Locate the cell with the specified text and output its (x, y) center coordinate. 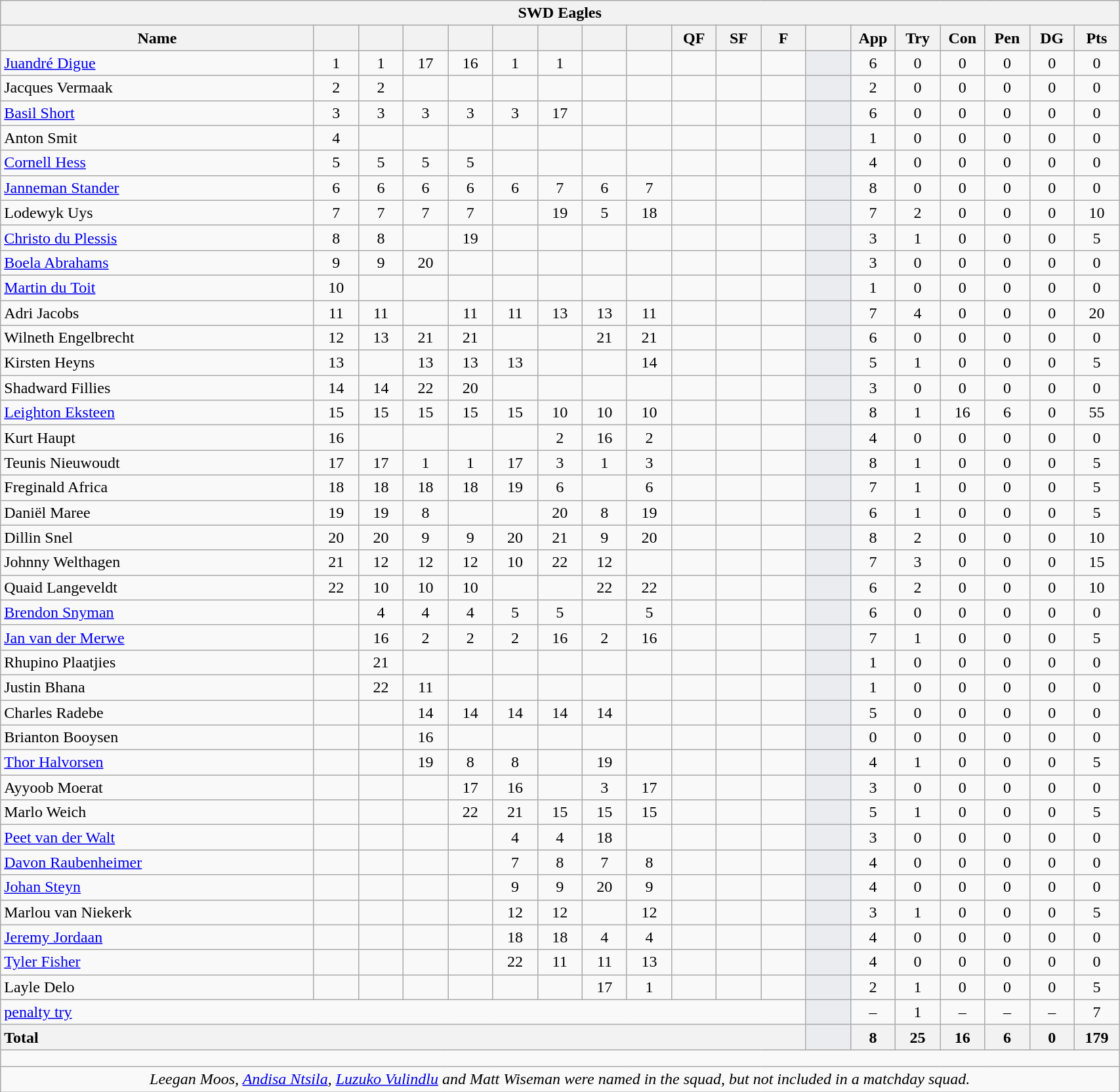
Davon Raubenheimer (157, 862)
Leegan Moos, Andisa Ntsila, Luzuko Vulindlu and Matt Wiseman were named in the squad, but not included in a matchday squad. (560, 1079)
Christo du Plessis (157, 238)
Justin Bhana (157, 687)
Marlou van Niekerk (157, 912)
Teunis Nieuwoudt (157, 463)
Kurt Haupt (157, 438)
Daniël Maree (157, 513)
Total (403, 1037)
Juandré Digue (157, 63)
Pts (1096, 38)
Boela Abrahams (157, 262)
Janneman Stander (157, 188)
Kirsten Heyns (157, 363)
Jan van der Merwe (157, 637)
Wilneth Engelbrecht (157, 338)
Ayyoob Moerat (157, 787)
Freginald Africa (157, 488)
Brendon Snyman (157, 612)
Johnny Welthagen (157, 562)
179 (1096, 1037)
Adri Jacobs (157, 313)
App (873, 38)
Try (918, 38)
Martin du Toit (157, 287)
Rhupino Plaatjies (157, 662)
DG (1052, 38)
Layle Delo (157, 987)
penalty try (403, 1012)
SWD Eagles (560, 13)
Dillin Snel (157, 537)
Jacques Vermaak (157, 88)
Pen (1007, 38)
Anton Smit (157, 138)
F (783, 38)
QF (694, 38)
Peet van der Walt (157, 837)
Jeremy Jordaan (157, 937)
SF (739, 38)
Thor Halvorsen (157, 763)
Lodewyk Uys (157, 213)
55 (1096, 413)
Tyler Fisher (157, 962)
25 (918, 1037)
Brianton Booysen (157, 738)
Cornell Hess (157, 163)
Con (963, 38)
Basil Short (157, 113)
Charles Radebe (157, 712)
Marlo Weich (157, 812)
Shadward Fillies (157, 388)
Leighton Eksteen (157, 413)
Name (157, 38)
Johan Steyn (157, 887)
Quaid Langeveldt (157, 587)
